Find where the given text appears and provide that cell's center as [X, Y] coordinate. 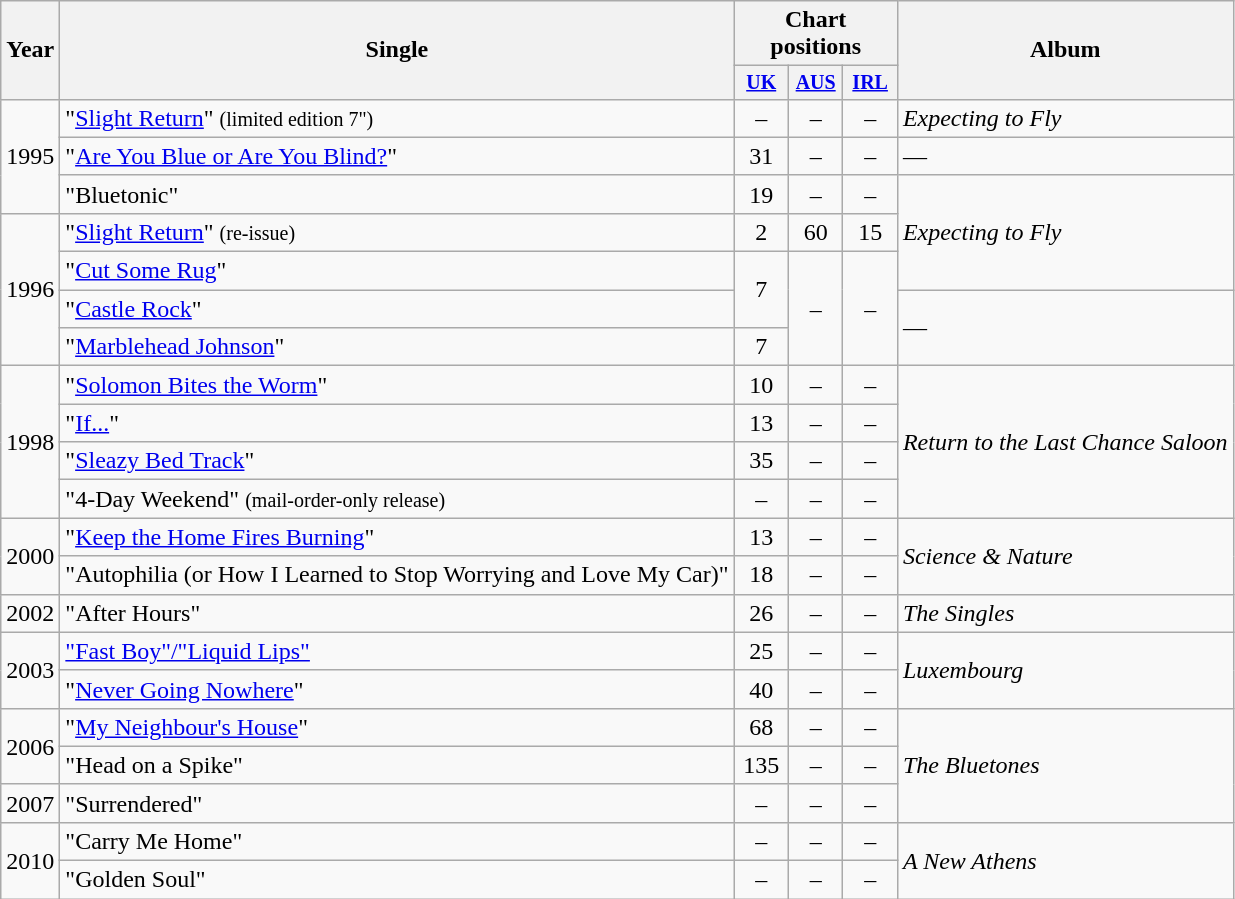
"Slight Return" (re-issue) [397, 232]
The Bluetones [1065, 765]
Luxembourg [1065, 670]
135 [761, 765]
68 [761, 727]
60 [815, 232]
"Head on a Spike" [397, 765]
"Never Going Nowhere" [397, 689]
"If..." [397, 423]
"Solomon Bites the Worm" [397, 385]
2006 [30, 746]
"After Hours" [397, 613]
"Are You Blue or Are You Blind?" [397, 156]
1998 [30, 442]
35 [761, 461]
Chart positions [816, 34]
IRL [870, 82]
Year [30, 50]
"Marblehead Johnson" [397, 347]
"Surrendered" [397, 803]
"Castle Rock" [397, 309]
1995 [30, 156]
"My Neighbour's House" [397, 727]
2 [761, 232]
"4-Day Weekend" (mail-order-only release) [397, 499]
UK [761, 82]
18 [761, 575]
"Autophilia (or How I Learned to Stop Worrying and Love My Car)" [397, 575]
The Singles [1065, 613]
Science & Nature [1065, 556]
"Fast Boy"/"Liquid Lips" [397, 651]
10 [761, 385]
"Sleazy Bed Track" [397, 461]
Album [1065, 50]
"Cut Some Rug" [397, 271]
A New Athens [1065, 860]
Return to the Last Chance Saloon [1065, 442]
"Golden Soul" [397, 880]
"Slight Return" (limited edition 7") [397, 118]
40 [761, 689]
"Keep the Home Fires Burning" [397, 537]
25 [761, 651]
2000 [30, 556]
Single [397, 50]
19 [761, 194]
"Carry Me Home" [397, 841]
1996 [30, 289]
26 [761, 613]
31 [761, 156]
2010 [30, 860]
2007 [30, 803]
AUS [815, 82]
"Bluetonic" [397, 194]
15 [870, 232]
2002 [30, 613]
2003 [30, 670]
